Capture the cell that displays the provided text and extract its [x, y] central coordinate. 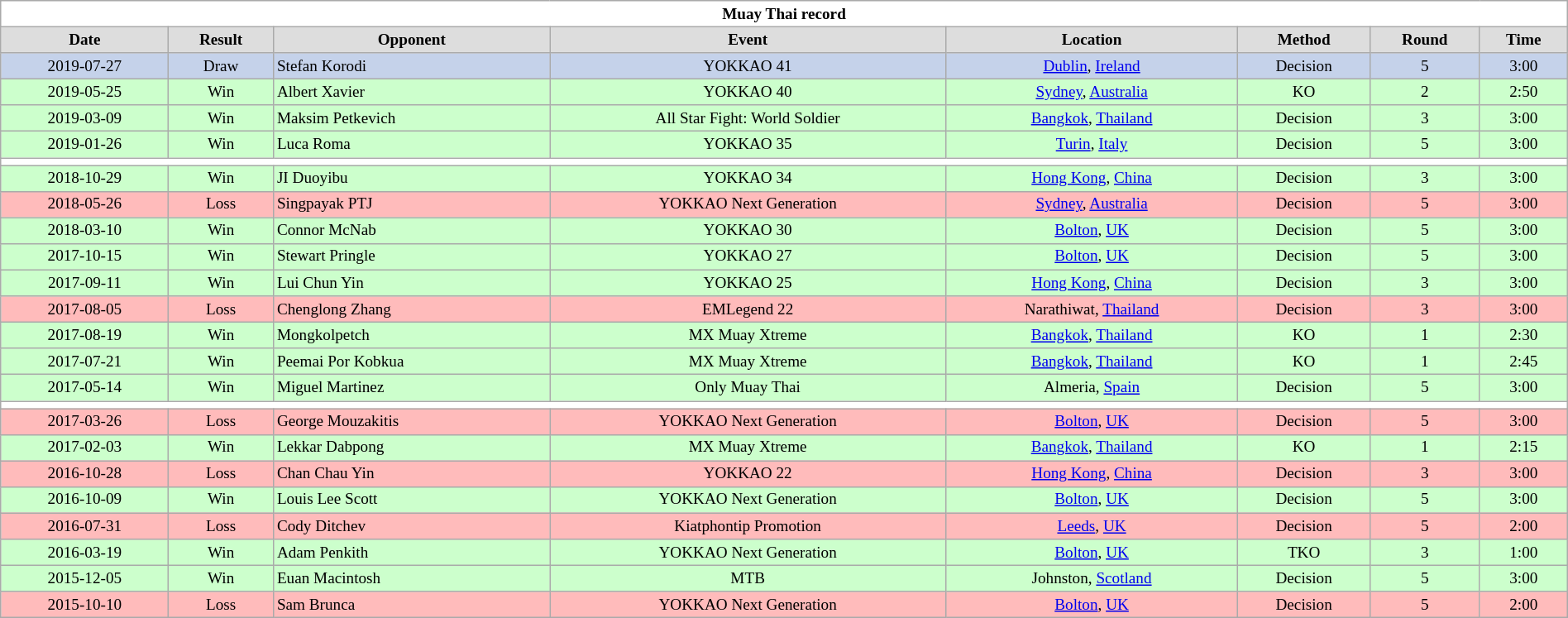
2015-10-10 [84, 605]
2:15 [1523, 448]
Chan Chau Yin [412, 474]
YOKKAO 25 [748, 283]
Albert Xavier [412, 92]
2018-10-29 [84, 179]
Stefan Korodi [412, 66]
Method [1303, 40]
Opponent [412, 40]
2017-09-11 [84, 283]
Date [84, 40]
Cody Ditchev [412, 526]
All Star Fight: World Soldier [748, 118]
YOKKAO 27 [748, 256]
YOKKAO 34 [748, 179]
2016-10-28 [84, 474]
Narathiwat, Thailand [1092, 309]
Mongkolpetch [412, 335]
Luca Roma [412, 145]
2017-07-21 [84, 362]
Dublin, Ireland [1092, 66]
Connor McNab [412, 231]
2016-10-09 [84, 500]
MTB [748, 578]
2019-01-26 [84, 145]
JI Duoyibu [412, 179]
Almeria, Spain [1092, 388]
2018-05-26 [84, 204]
YOKKAO 30 [748, 231]
Kiatphontip Promotion [748, 526]
2017-03-26 [84, 421]
EMLegend 22 [748, 309]
Sam Brunca [412, 605]
Only Muay Thai [748, 388]
2018-03-10 [84, 231]
Time [1523, 40]
Lekkar Dabpong [412, 448]
Louis Lee Scott [412, 500]
George Mouzakitis [412, 421]
Result [221, 40]
Muay Thai record [784, 14]
YOKKAO 40 [748, 92]
Miguel Martinez [412, 388]
2017-08-19 [84, 335]
1:00 [1523, 553]
YOKKAO 41 [748, 66]
2015-12-05 [84, 578]
TKO [1303, 553]
Location [1092, 40]
2016-07-31 [84, 526]
Euan Macintosh [412, 578]
2:50 [1523, 92]
Event [748, 40]
2 [1424, 92]
Maksim Petkevich [412, 118]
2017-02-03 [84, 448]
Johnston, Scotland [1092, 578]
2017-05-14 [84, 388]
YOKKAO 22 [748, 474]
2017-08-05 [84, 309]
Singpayak PTJ [412, 204]
Adam Penkith [412, 553]
2017-10-15 [84, 256]
Draw [221, 66]
2:45 [1523, 362]
2019-07-27 [84, 66]
Turin, Italy [1092, 145]
Lui Chun Yin [412, 283]
2019-05-25 [84, 92]
Stewart Pringle [412, 256]
Leeds, UK [1092, 526]
Round [1424, 40]
2019-03-09 [84, 118]
2016-03-19 [84, 553]
Chenglong Zhang [412, 309]
Peemai Por Kobkua [412, 362]
2:30 [1523, 335]
YOKKAO 35 [748, 145]
